Find where the given text appears and provide that cell's center as (X, Y) coordinate. 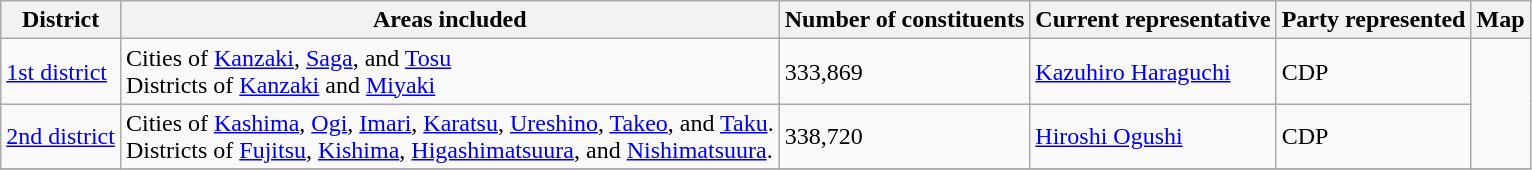
District (61, 20)
338,720 (904, 136)
333,869 (904, 72)
Cities of Kanzaki, Saga, and TosuDistricts of Kanzaki and Miyaki (450, 72)
Cities of Kashima, Ogi, Imari, Karatsu, Ureshino, Takeo, and Taku.Districts of Fujitsu, Kishima, Higashimatsuura, and Nishimatsuura. (450, 136)
Hiroshi Ogushi (1153, 136)
Kazuhiro Haraguchi (1153, 72)
1st district (61, 72)
Number of constituents (904, 20)
Current representative (1153, 20)
Party represented (1374, 20)
Map (1500, 20)
Areas included (450, 20)
2nd district (61, 136)
